From the cell containing the given text, extract its center point as (X, Y) coordinate. 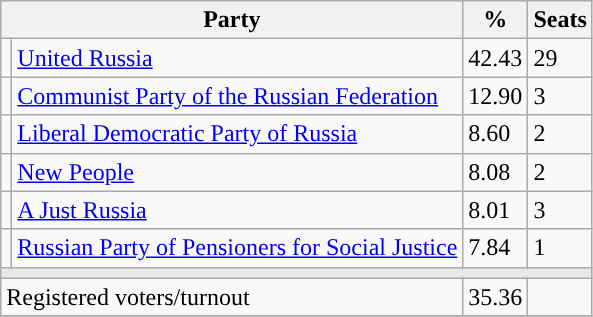
New People (238, 172)
% (496, 20)
35.36 (496, 297)
Liberal Democratic Party of Russia (238, 134)
8.01 (496, 210)
8.60 (496, 134)
29 (560, 58)
Party (232, 20)
8.08 (496, 172)
42.43 (496, 58)
A Just Russia (238, 210)
United Russia (238, 58)
Seats (560, 20)
Registered voters/turnout (232, 297)
12.90 (496, 96)
Communist Party of the Russian Federation (238, 96)
7.84 (496, 248)
1 (560, 248)
Russian Party of Pensioners for Social Justice (238, 248)
